Scan for the cell matching the given text and deliver its (x, y) coordinate at center. 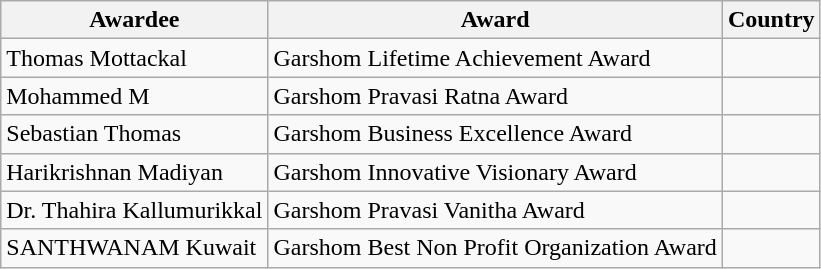
Award (495, 20)
Garshom Pravasi Ratna Award (495, 96)
Mohammed M (134, 96)
Garshom Best Non Profit Organization Award (495, 248)
Thomas Mottackal (134, 58)
Sebastian Thomas (134, 134)
Harikrishnan Madiyan (134, 172)
Country (771, 20)
Garshom Pravasi Vanitha Award (495, 210)
Garshom Business Excellence Award (495, 134)
Garshom Innovative Visionary Award (495, 172)
Awardee (134, 20)
Dr. Thahira Kallumurikkal (134, 210)
SANTHWANAM Kuwait (134, 248)
Garshom Lifetime Achievement Award (495, 58)
